For the text-containing cell, return its midpoint in [X, Y] coordinate format. 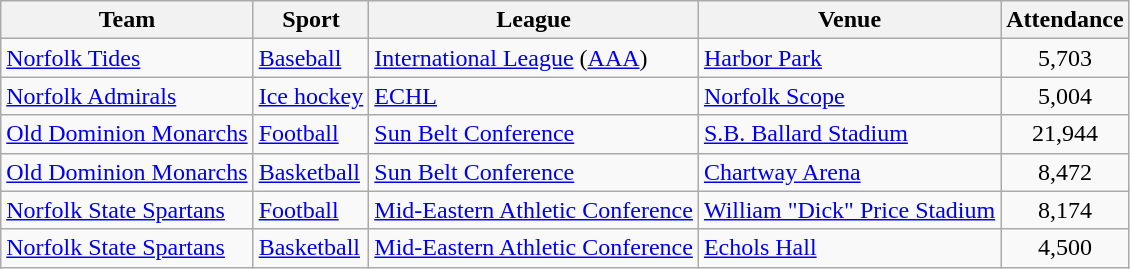
Team [127, 20]
Chartway Arena [849, 172]
21,944 [1065, 134]
Attendance [1065, 20]
Venue [849, 20]
Ice hockey [311, 96]
4,500 [1065, 248]
5,703 [1065, 58]
Norfolk Admirals [127, 96]
Sport [311, 20]
8,174 [1065, 210]
Norfolk Tides [127, 58]
International League (AAA) [534, 58]
Baseball [311, 58]
League [534, 20]
William "Dick" Price Stadium [849, 210]
S.B. Ballard Stadium [849, 134]
Norfolk Scope [849, 96]
5,004 [1065, 96]
ECHL [534, 96]
Harbor Park [849, 58]
8,472 [1065, 172]
Echols Hall [849, 248]
